Provide the [x, y] coordinate of the cell's center where the given text is located.  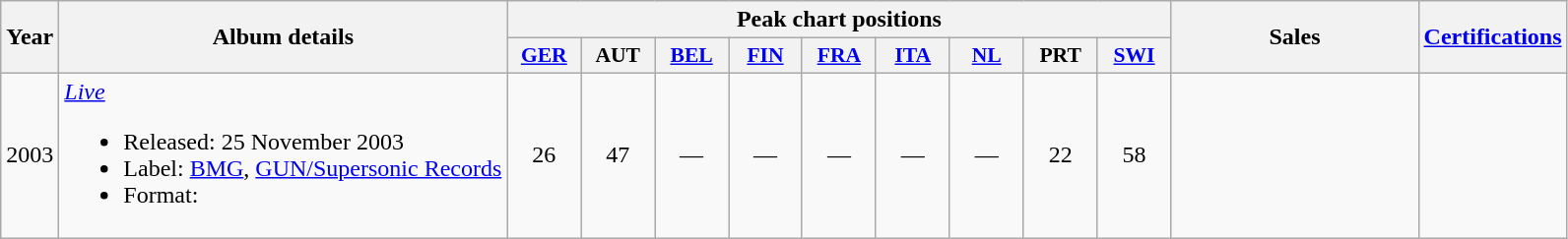
NL [987, 56]
GER [544, 56]
26 [544, 155]
22 [1060, 155]
AUT [619, 56]
FRA [839, 56]
58 [1135, 155]
SWI [1135, 56]
Peak chart positions [839, 20]
FIN [766, 56]
LiveReleased: 25 November 2003Label: BMG, GUN/Supersonic RecordsFormat: [284, 155]
BEL [691, 56]
Certifications [1493, 37]
PRT [1060, 56]
47 [619, 155]
Year [30, 37]
Album details [284, 37]
ITA [912, 56]
2003 [30, 155]
Sales [1294, 37]
